Capture the cell that displays the provided text and extract its (x, y) central coordinate. 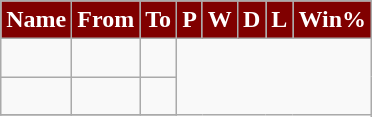
To (158, 20)
D (251, 20)
Win% (332, 20)
From (106, 20)
Name (36, 20)
W (220, 20)
P (190, 20)
L (280, 20)
